Provide the [X, Y] coordinate of the cell's center where the given text is located.  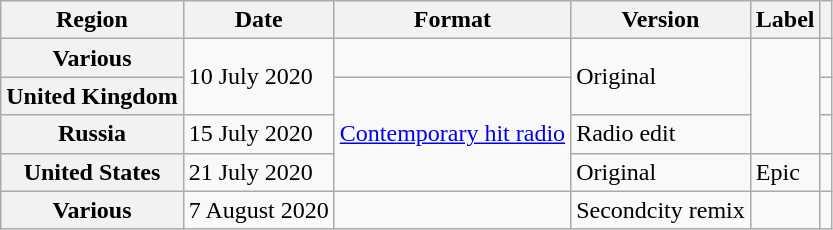
Contemporary hit radio [452, 134]
7 August 2020 [258, 210]
21 July 2020 [258, 172]
Date [258, 20]
10 July 2020 [258, 77]
15 July 2020 [258, 134]
United States [92, 172]
Epic [785, 172]
Russia [92, 134]
Format [452, 20]
Radio edit [661, 134]
Version [661, 20]
United Kingdom [92, 96]
Label [785, 20]
Region [92, 20]
Secondcity remix [661, 210]
